Provide the (x, y) coordinate of the cell's center where the given text is located.  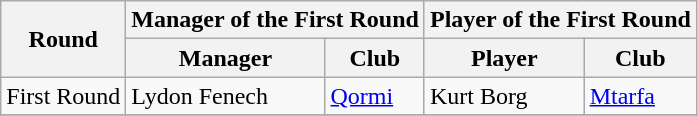
Lydon Fenech (226, 96)
Round (64, 39)
Player of the First Round (560, 20)
Manager of the First Round (276, 20)
Manager (226, 58)
Kurt Borg (504, 96)
First Round (64, 96)
Player (504, 58)
Mtarfa (640, 96)
Qormi (374, 96)
